Pinpoint the cell where the given text exists, returning its (X, Y) midpoint coordinate. 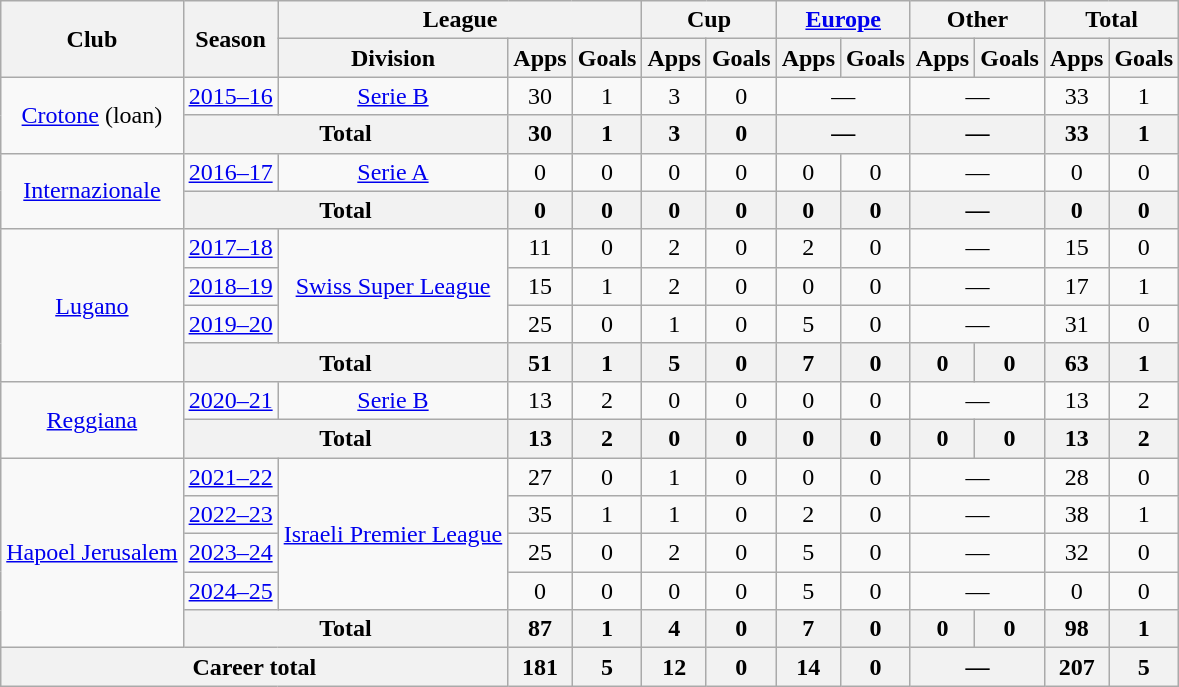
Swiss Super League (393, 286)
Season (230, 39)
12 (674, 667)
51 (540, 362)
Serie A (393, 172)
181 (540, 667)
28 (1076, 477)
Club (92, 39)
11 (540, 248)
32 (1076, 553)
4 (674, 629)
2022–23 (230, 515)
2021–22 (230, 477)
Lugano (92, 305)
Other (977, 20)
2015–16 (230, 96)
2023–24 (230, 553)
38 (1076, 515)
Europe (843, 20)
207 (1076, 667)
Career total (254, 667)
Crotone (loan) (92, 115)
31 (1076, 324)
2018–19 (230, 286)
Reggiana (92, 419)
Division (393, 58)
63 (1076, 362)
27 (540, 477)
35 (540, 515)
2024–25 (230, 591)
League (460, 20)
2016–17 (230, 172)
14 (808, 667)
87 (540, 629)
Cup (709, 20)
17 (1076, 286)
2020–21 (230, 400)
Internazionale (92, 191)
2017–18 (230, 248)
98 (1076, 629)
Hapoel Jerusalem (92, 553)
2019–20 (230, 324)
Israeli Premier League (393, 534)
